Extract the (X, Y) coordinate from the center of the cell holding the provided text.  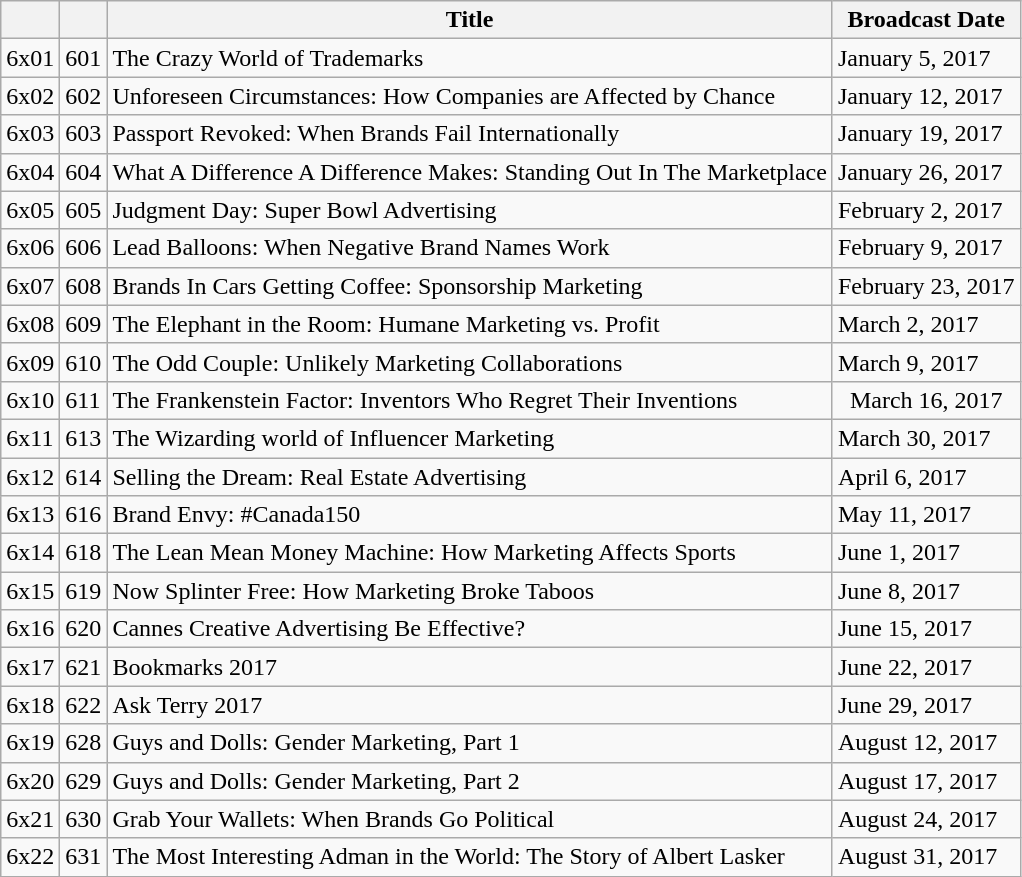
6x18 (30, 705)
Brand Envy: #Canada150 (470, 515)
6x19 (30, 743)
Now Splinter Free: How Marketing Broke Taboos (470, 591)
The Lean Mean Money Machine: How Marketing Affects Sports (470, 553)
601 (84, 58)
6x15 (30, 591)
6x20 (30, 781)
February 2, 2017 (926, 210)
The Most Interesting Adman in the World: The Story of Albert Lasker (470, 857)
Lead Balloons: When Negative Brand Names Work (470, 248)
Guys and Dolls: Gender Marketing, Part 2 (470, 781)
August 17, 2017 (926, 781)
August 31, 2017 (926, 857)
6x21 (30, 819)
February 9, 2017 (926, 248)
602 (84, 96)
6x08 (30, 324)
Broadcast Date (926, 20)
March 30, 2017 (926, 438)
6x12 (30, 477)
August 24, 2017 (926, 819)
March 9, 2017 (926, 362)
The Frankenstein Factor: Inventors Who Regret Their Inventions (470, 400)
611 (84, 400)
The Wizarding world of Influencer Marketing (470, 438)
6x11 (30, 438)
609 (84, 324)
6x03 (30, 134)
August 12, 2017 (926, 743)
Brands In Cars Getting Coffee: Sponsorship Marketing (470, 286)
June 8, 2017 (926, 591)
Grab Your Wallets: When Brands Go Political (470, 819)
613 (84, 438)
Cannes Creative Advertising Be Effective? (470, 629)
629 (84, 781)
Bookmarks 2017 (470, 667)
Unforeseen Circumstances: How Companies are Affected by Chance (470, 96)
606 (84, 248)
Judgment Day: Super Bowl Advertising (470, 210)
605 (84, 210)
March 16, 2017 (926, 400)
April 6, 2017 (926, 477)
6x09 (30, 362)
June 1, 2017 (926, 553)
Passport Revoked: When Brands Fail Internationally (470, 134)
6x01 (30, 58)
Guys and Dolls: Gender Marketing, Part 1 (470, 743)
628 (84, 743)
604 (84, 172)
6x16 (30, 629)
June 15, 2017 (926, 629)
Ask Terry 2017 (470, 705)
6x22 (30, 857)
6x13 (30, 515)
6x06 (30, 248)
603 (84, 134)
January 5, 2017 (926, 58)
March 2, 2017 (926, 324)
631 (84, 857)
630 (84, 819)
6x05 (30, 210)
The Crazy World of Trademarks (470, 58)
618 (84, 553)
What A Difference A Difference Makes: Standing Out In The Marketplace (470, 172)
June 22, 2017 (926, 667)
Title (470, 20)
January 12, 2017 (926, 96)
Selling the Dream: Real Estate Advertising (470, 477)
6x04 (30, 172)
621 (84, 667)
January 19, 2017 (926, 134)
610 (84, 362)
620 (84, 629)
January 26, 2017 (926, 172)
622 (84, 705)
February 23, 2017 (926, 286)
The Odd Couple: Unlikely Marketing Collaborations (470, 362)
616 (84, 515)
The Elephant in the Room: Humane Marketing vs. Profit (470, 324)
6x14 (30, 553)
608 (84, 286)
619 (84, 591)
6x07 (30, 286)
6x17 (30, 667)
June 29, 2017 (926, 705)
614 (84, 477)
6x10 (30, 400)
May 11, 2017 (926, 515)
6x02 (30, 96)
